Find where the given text appears and provide that cell's center as (X, Y) coordinate. 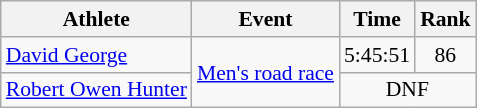
Robert Owen Hunter (96, 90)
David George (96, 55)
Event (266, 19)
DNF (408, 90)
Rank (446, 19)
Time (377, 19)
86 (446, 55)
Men's road race (266, 72)
Athlete (96, 19)
5:45:51 (377, 55)
